Capture the cell that displays the provided text and extract its [x, y] central coordinate. 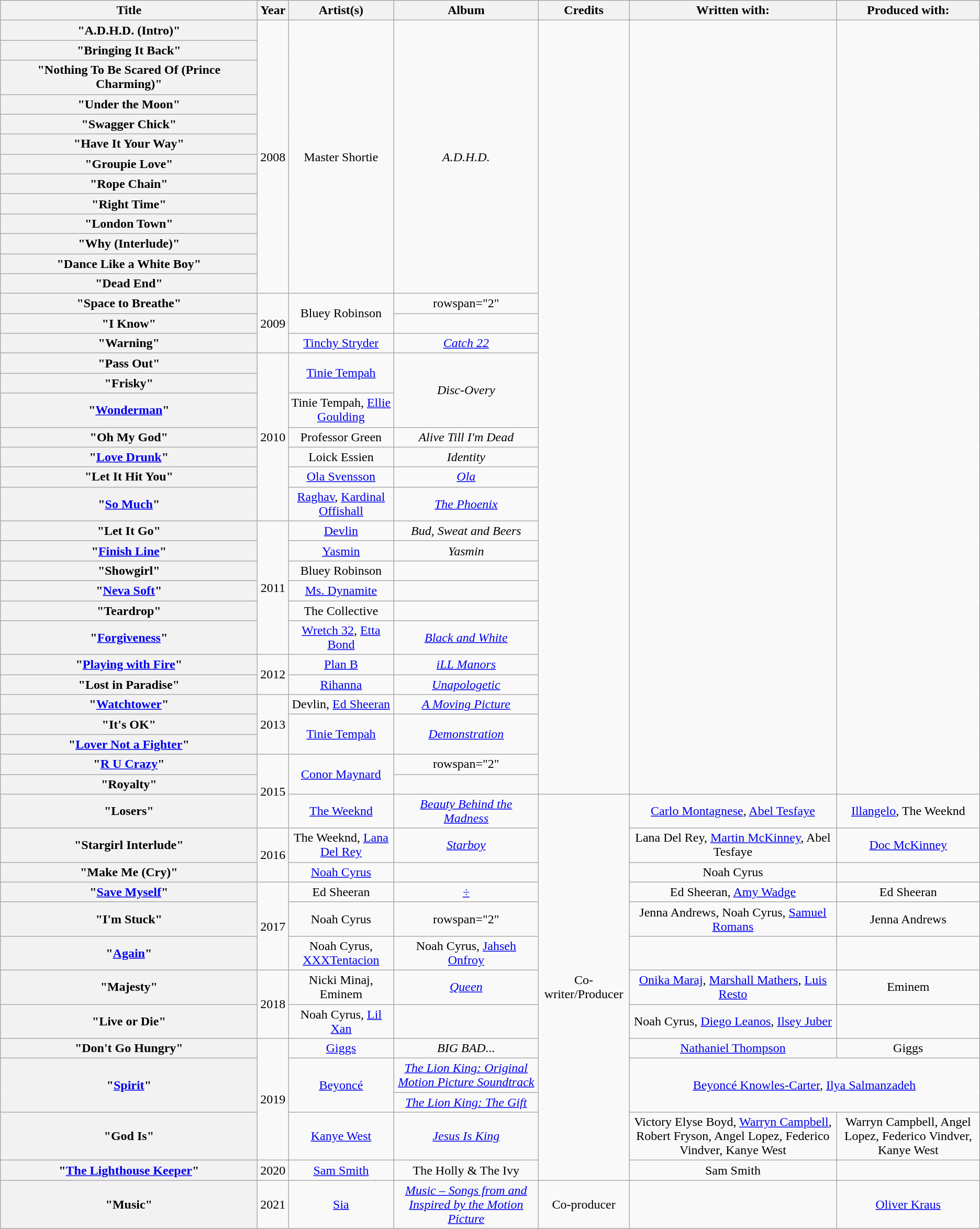
Nicki Minaj, Eminem [341, 987]
"Let It Go" [129, 531]
Identity [466, 457]
2009 [273, 323]
Eminem [908, 987]
Co-producer [584, 1204]
The Lion King: The Gift [466, 1102]
"Right Time" [129, 204]
Rihanna [341, 685]
Beyoncé [341, 1086]
2010 [273, 437]
"Warning" [129, 343]
Bud, Sweat and Beers [466, 531]
Black and White [466, 638]
The Holly & The Ivy [466, 1170]
"Pass Out" [129, 363]
Raghav, Kardinal Offishall [341, 504]
Ed Sheeran, Amy Wadge [733, 892]
"Dance Like a White Boy" [129, 263]
BIG BAD... [466, 1048]
2012 [273, 675]
2016 [273, 855]
"Showgirl" [129, 571]
Devlin, Ed Sheeran [341, 705]
"God Is" [129, 1136]
2008 [273, 157]
"I'm Stuck" [129, 919]
Noah Cyrus, XXXTentacion [341, 953]
Alive Till I'm Dead [466, 437]
Co-writer/Producer [584, 987]
"Bringing It Back" [129, 50]
"Watchtower" [129, 705]
Victory Elyse Boyd, Warryn Campbell, Robert Fryson, Angel Lopez, Federico Vindver, Kanye West [733, 1136]
"Save Myself" [129, 892]
Noah Cyrus, Lil Xan [341, 1021]
2019 [273, 1099]
iLL Manors [466, 665]
Wretch 32, Etta Bond [341, 638]
"Groupie Love" [129, 164]
Beauty Behind the Madness [466, 811]
"Space to Breathe" [129, 304]
"Music" [129, 1204]
"Swagger Chick" [129, 124]
"It's OK" [129, 724]
The Collective [341, 611]
Loick Essien [341, 457]
Title [129, 10]
Demonstration [466, 734]
"Live or Die" [129, 1021]
"Nothing To Be Scared Of (Prince Charming)" [129, 77]
2021 [273, 1204]
Conor Maynard [341, 774]
"Stargirl Interlude" [129, 845]
"Have It Your Way" [129, 144]
Ms. Dynamite [341, 590]
Kanye West [341, 1136]
Tinchy Stryder [341, 343]
A.D.H.D. [466, 157]
Jenna Andrews [908, 919]
"Royalty" [129, 784]
Warryn Campbell, Angel Lopez, Federico Vindver, Kanye West [908, 1136]
2013 [273, 724]
"Playing with Fire" [129, 665]
Album [466, 10]
Illangelo, The Weeknd [908, 811]
2020 [273, 1170]
"So Much" [129, 504]
2017 [273, 926]
Unapologetic [466, 685]
Jesus Is King [466, 1136]
"Make Me (Cry)" [129, 872]
The Weeknd [341, 811]
"R U Crazy" [129, 764]
"Spirit" [129, 1086]
"Frisky" [129, 383]
"Why (Interlude)" [129, 243]
"Finish Line" [129, 551]
2015 [273, 791]
Beyoncé Knowles-Carter, Ilya Salmanzadeh [805, 1086]
Queen [466, 987]
"Love Drunk" [129, 457]
Tinie Tempah, Ellie Goulding [341, 410]
Catch 22 [466, 343]
"London Town" [129, 224]
Music – Songs from and Inspired by the Motion Picture [466, 1204]
Lana Del Rey, Martin McKinney, Abel Tesfaye [733, 845]
Noah Cyrus, Diego Leanos, Ilsey Juber [733, 1021]
"Rope Chain" [129, 184]
"Let It Hit You" [129, 477]
"Forgiveness" [129, 638]
Onika Maraj, Marshall Mathers, Luis Resto [733, 987]
The Phoenix [466, 504]
Oliver Kraus [908, 1204]
Nathaniel Thompson [733, 1048]
Devlin [341, 531]
Plan B [341, 665]
Ola [466, 477]
Ola Svensson [341, 477]
"A.D.H.D. (Intro)" [129, 30]
The Lion King: Original Motion Picture Soundtrack [466, 1075]
2018 [273, 1004]
"Lost in Paradise" [129, 685]
Jenna Andrews, Noah Cyrus, Samuel Romans [733, 919]
"Lover Not a Fighter" [129, 744]
÷ [466, 892]
Disc-Overy [466, 390]
"Teardrop" [129, 611]
Credits [584, 10]
"I Know" [129, 323]
"Don't Go Hungry" [129, 1048]
"Dead End" [129, 284]
"Under the Moon" [129, 104]
"Neva Soft" [129, 590]
The Weeknd, Lana Del Rey [341, 845]
Starboy [466, 845]
Year [273, 10]
Written with: [733, 10]
Sia [341, 1204]
"Again" [129, 953]
A Moving Picture [466, 705]
"Majesty" [129, 987]
Master Shortie [341, 157]
2011 [273, 587]
"Wonderman" [129, 410]
Artist(s) [341, 10]
Professor Green [341, 437]
Noah Cyrus, Jahseh Onfroy [466, 953]
Produced with: [908, 10]
"The Lighthouse Keeper" [129, 1170]
"Losers" [129, 811]
Doc McKinney [908, 845]
Carlo Montagnese, Abel Tesfaye [733, 811]
"Oh My God" [129, 437]
